From the cell containing the given text, extract its center point as (X, Y) coordinate. 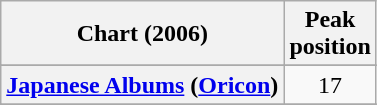
17 (330, 85)
Japanese Albums (Oricon) (142, 85)
Chart (2006) (142, 34)
Peak position (330, 34)
